From the cell containing the given text, extract its center point as (X, Y) coordinate. 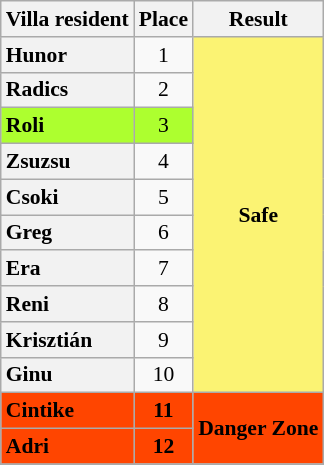
Ginu (68, 375)
Cintike (68, 411)
5 (164, 197)
6 (164, 233)
Roli (68, 126)
4 (164, 162)
Villa resident (68, 19)
2 (164, 90)
Danger Zone (258, 428)
12 (164, 447)
Era (68, 269)
1 (164, 55)
Krisztián (68, 340)
Hunor (68, 55)
7 (164, 269)
Safe (258, 215)
Zsuzsu (68, 162)
9 (164, 340)
Reni (68, 304)
Csoki (68, 197)
8 (164, 304)
Place (164, 19)
10 (164, 375)
Radics (68, 90)
Adri (68, 447)
3 (164, 126)
Greg (68, 233)
11 (164, 411)
Result (258, 19)
